Detect which cell encompasses the target text, then output its [x, y] center coordinate. 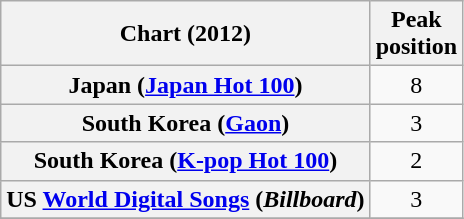
Japan (Japan Hot 100) [186, 85]
Peakposition [416, 34]
US World Digital Songs (Billboard) [186, 199]
8 [416, 85]
South Korea (Gaon) [186, 123]
Chart (2012) [186, 34]
2 [416, 161]
South Korea (K-pop Hot 100) [186, 161]
